Extract the (X, Y) coordinate from the center of the cell holding the provided text.  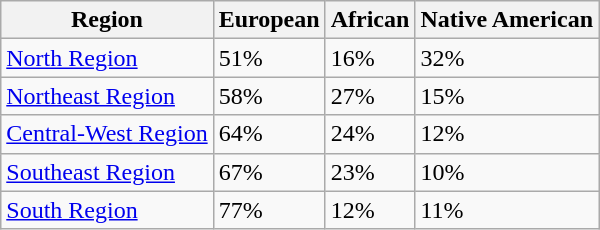
67% (269, 172)
European (269, 20)
Southeast Region (107, 172)
64% (269, 134)
32% (507, 58)
11% (507, 210)
27% (370, 96)
24% (370, 134)
Native American (507, 20)
North Region (107, 58)
77% (269, 210)
Northeast Region (107, 96)
51% (269, 58)
58% (269, 96)
16% (370, 58)
23% (370, 172)
15% (507, 96)
African (370, 20)
10% (507, 172)
Region (107, 20)
Central-West Region (107, 134)
South Region (107, 210)
